Output the (X, Y) coordinate of the center of the cell containing the given text.  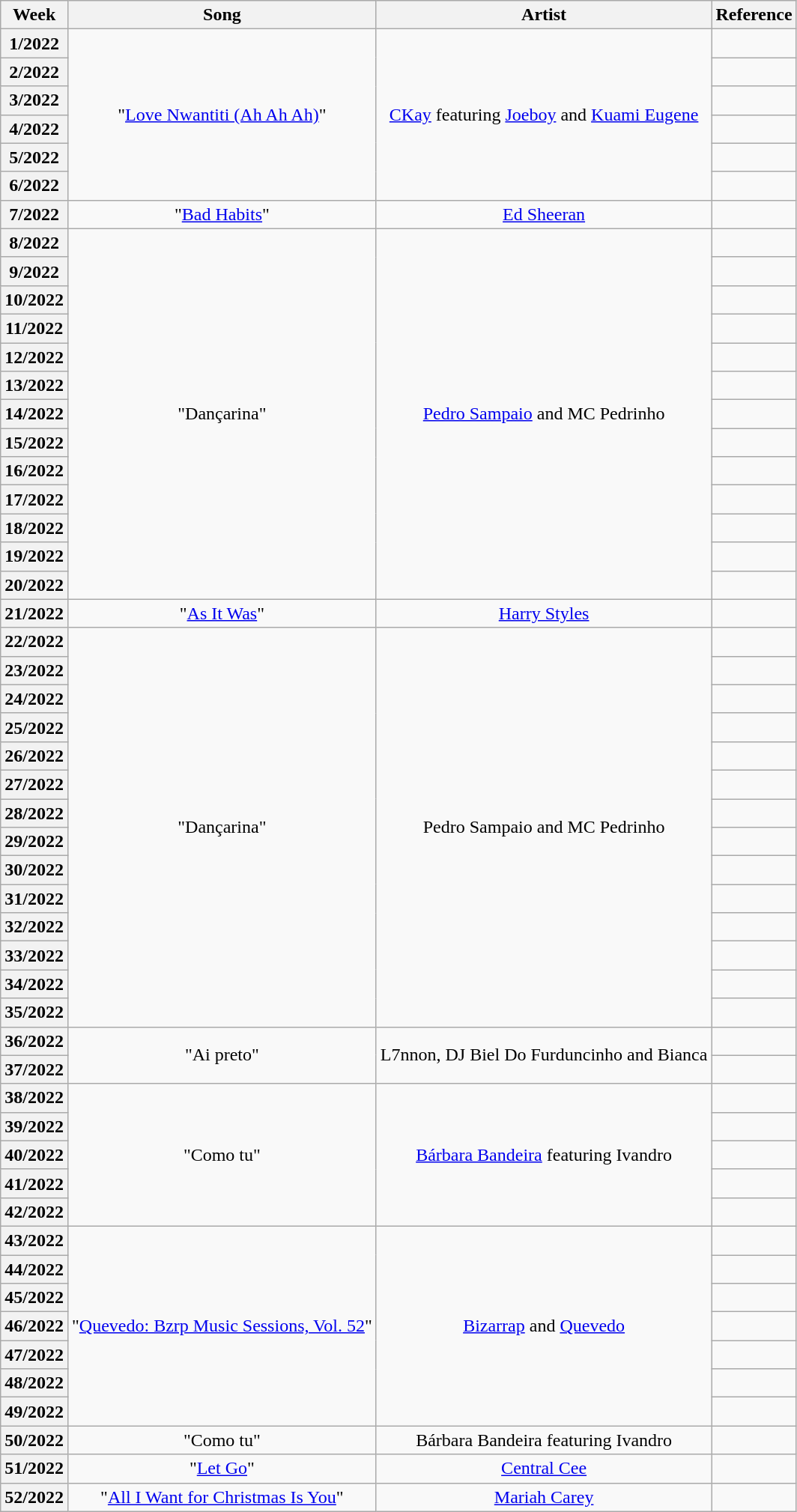
"All I Want for Christmas Is You" (222, 1497)
27/2022 (34, 784)
Artist (544, 15)
Harry Styles (544, 613)
10/2022 (34, 300)
"As It Was" (222, 613)
50/2022 (34, 1440)
19/2022 (34, 556)
Week (34, 15)
31/2022 (34, 899)
1/2022 (34, 43)
29/2022 (34, 842)
22/2022 (34, 642)
39/2022 (34, 1126)
14/2022 (34, 414)
41/2022 (34, 1183)
17/2022 (34, 500)
2/2022 (34, 72)
45/2022 (34, 1298)
42/2022 (34, 1212)
36/2022 (34, 1041)
47/2022 (34, 1355)
26/2022 (34, 756)
20/2022 (34, 585)
49/2022 (34, 1412)
Ed Sheeran (544, 214)
CKay featuring Joeboy and Kuami Eugene (544, 115)
15/2022 (34, 443)
8/2022 (34, 243)
37/2022 (34, 1069)
3/2022 (34, 100)
4/2022 (34, 129)
L7nnon, DJ Biel Do Furduncinho and Bianca (544, 1055)
52/2022 (34, 1497)
Reference (754, 15)
51/2022 (34, 1469)
38/2022 (34, 1098)
7/2022 (34, 214)
"Ai preto" (222, 1055)
11/2022 (34, 328)
46/2022 (34, 1326)
24/2022 (34, 699)
"Let Go" (222, 1469)
48/2022 (34, 1383)
Mariah Carey (544, 1497)
35/2022 (34, 1012)
"Love Nwantiti (Ah Ah Ah)" (222, 115)
Bizarrap and Quevedo (544, 1326)
9/2022 (34, 271)
Central Cee (544, 1469)
34/2022 (34, 984)
16/2022 (34, 471)
28/2022 (34, 813)
23/2022 (34, 670)
43/2022 (34, 1240)
30/2022 (34, 870)
44/2022 (34, 1269)
33/2022 (34, 956)
13/2022 (34, 386)
12/2022 (34, 357)
5/2022 (34, 157)
"Bad Habits" (222, 214)
32/2022 (34, 927)
"Quevedo: Bzrp Music Sessions, Vol. 52" (222, 1326)
40/2022 (34, 1155)
Song (222, 15)
25/2022 (34, 727)
21/2022 (34, 613)
18/2022 (34, 528)
6/2022 (34, 186)
